Determine the (x, y) coordinate at the center of the cell enclosing the given text.  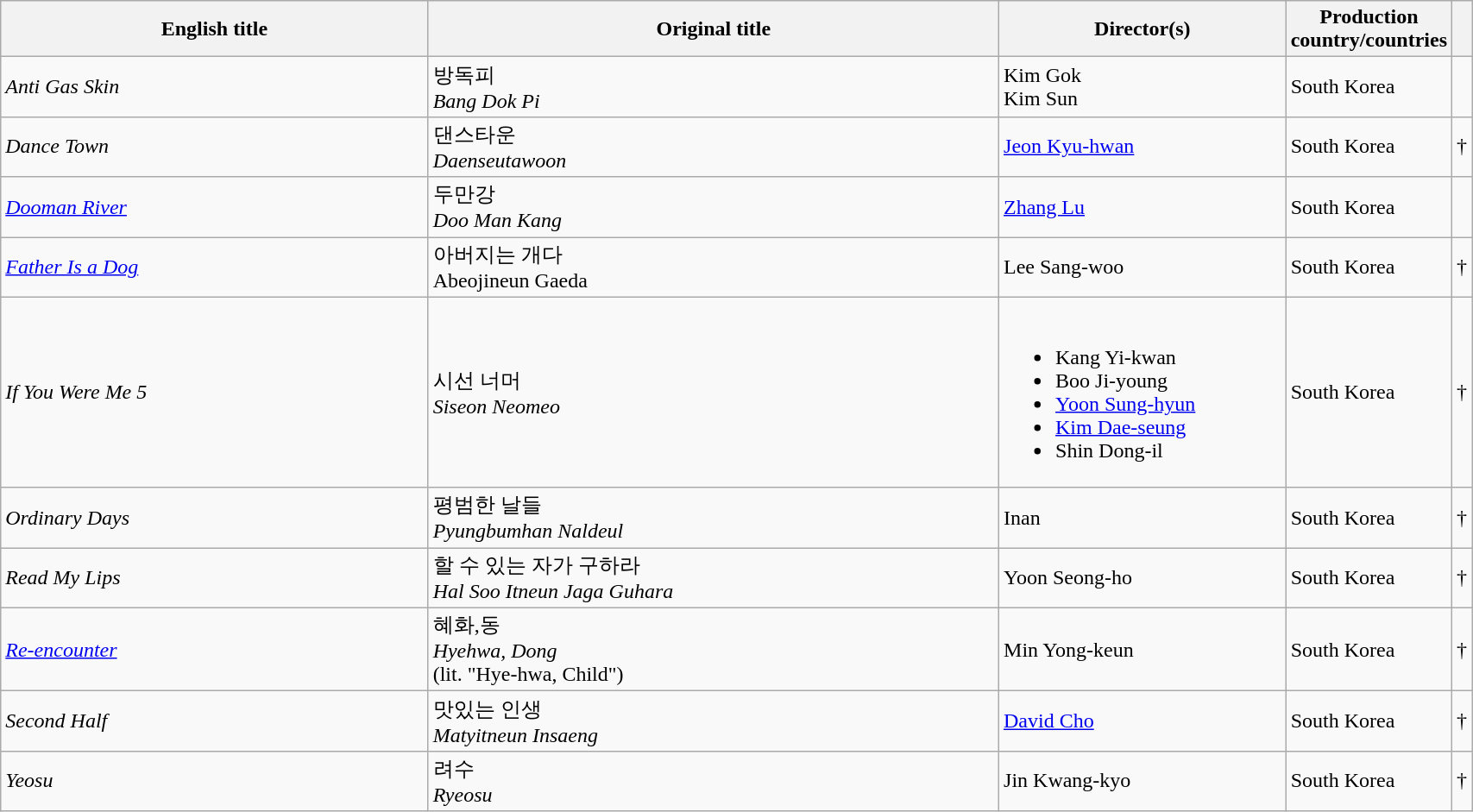
방독피Bang Dok Pi (713, 87)
If You Were Me 5 (214, 392)
Read My Lips (214, 578)
Lee Sang-woo (1143, 267)
평범한 날들Pyungbumhan Naldeul (713, 518)
Jin Kwang-kyo (1143, 781)
Original title (713, 29)
아버지는 개다Abeojineun Gaeda (713, 267)
Production country/countries (1369, 29)
Second Half (214, 721)
두만강Doo Man Kang (713, 207)
댄스타운Daenseutawoon (713, 147)
Father Is a Dog (214, 267)
Dooman River (214, 207)
Kim GokKim Sun (1143, 87)
Zhang Lu (1143, 207)
Inan (1143, 518)
Min Yong-keun (1143, 649)
Ordinary Days (214, 518)
할 수 있는 자가 구하라Hal Soo Itneun Jaga Guhara (713, 578)
Jeon Kyu-hwan (1143, 147)
Kang Yi-kwanBoo Ji-youngYoon Sung-hyunKim Dae-seungShin Dong-il (1143, 392)
려수Ryeosu (713, 781)
Yoon Seong-ho (1143, 578)
혜화,동Hyehwa, Dong(lit. "Hye-hwa, Child") (713, 649)
시선 너머Siseon Neomeo (713, 392)
David Cho (1143, 721)
Yeosu (214, 781)
Re-encounter (214, 649)
Anti Gas Skin (214, 87)
맛있는 인생Matyitneun Insaeng (713, 721)
English title (214, 29)
Dance Town (214, 147)
Director(s) (1143, 29)
